For the text-containing cell, return its midpoint in (x, y) coordinate format. 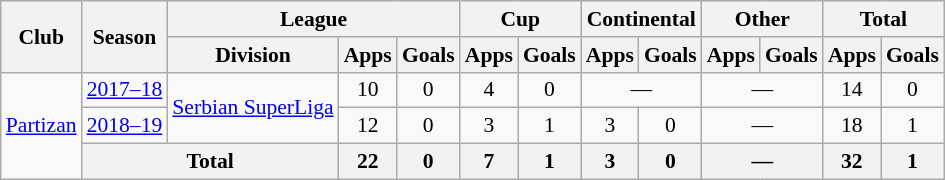
2018–19 (125, 126)
12 (368, 126)
18 (852, 126)
Club (42, 36)
Cup (520, 19)
14 (852, 90)
4 (489, 90)
Other (762, 19)
Division (252, 55)
Partizan (42, 126)
Continental (642, 19)
Season (125, 36)
League (313, 19)
7 (489, 162)
2017–18 (125, 90)
22 (368, 162)
10 (368, 90)
32 (852, 162)
Serbian SuperLiga (252, 108)
